Return [x, y] of the center of cell containing provided text 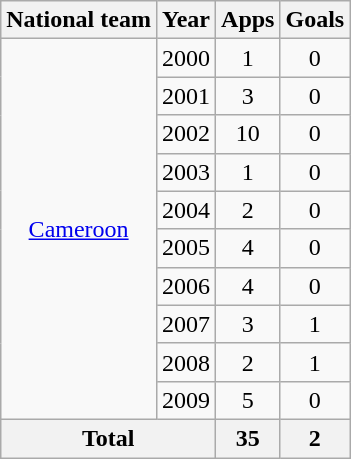
2000 [186, 58]
35 [248, 438]
5 [248, 400]
2003 [186, 172]
Total [108, 438]
2008 [186, 362]
2009 [186, 400]
Cameroon [79, 230]
Year [186, 20]
Goals [315, 20]
Apps [248, 20]
2001 [186, 96]
10 [248, 134]
2007 [186, 324]
National team [79, 20]
2005 [186, 248]
2002 [186, 134]
2004 [186, 210]
2006 [186, 286]
